Capture the cell that displays the provided text and extract its (x, y) central coordinate. 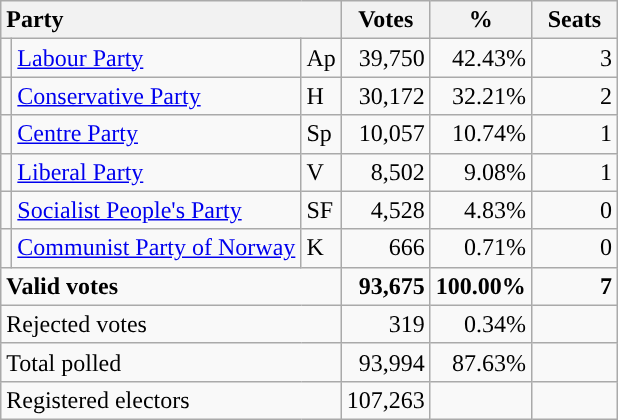
107,263 (386, 400)
9.08% (480, 172)
Liberal Party (156, 172)
87.63% (480, 362)
4.83% (480, 210)
Conservative Party (156, 96)
30,172 (386, 96)
4,528 (386, 210)
Centre Party (156, 134)
V (321, 172)
666 (386, 248)
93,675 (386, 286)
Sp (321, 134)
100.00% (480, 286)
Communist Party of Norway (156, 248)
93,994 (386, 362)
Party (172, 20)
Labour Party (156, 58)
2 (574, 96)
Ap (321, 58)
10,057 (386, 134)
10.74% (480, 134)
% (480, 20)
Registered electors (172, 400)
Socialist People's Party (156, 210)
0.71% (480, 248)
SF (321, 210)
Valid votes (172, 286)
319 (386, 324)
3 (574, 58)
Total polled (172, 362)
Seats (574, 20)
H (321, 96)
Votes (386, 20)
7 (574, 286)
32.21% (480, 96)
39,750 (386, 58)
K (321, 248)
Rejected votes (172, 324)
42.43% (480, 58)
8,502 (386, 172)
0.34% (480, 324)
